Identify which cell holds the provided text, then report its (x, y) central coordinate. 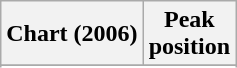
Chart (2006) (72, 34)
Peakposition (189, 34)
